Determine the [X, Y] coordinate at the center of the cell enclosing the given text.  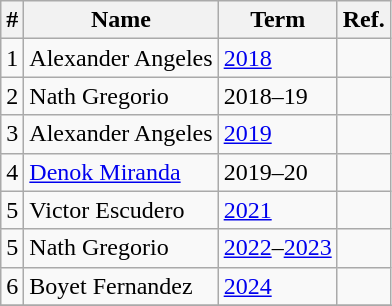
6 [12, 286]
Boyet Fernandez [121, 286]
Denok Miranda [121, 172]
2018 [278, 58]
2019 [278, 134]
Term [278, 20]
2018–19 [278, 96]
Victor Escudero [121, 210]
1 [12, 58]
2019–20 [278, 172]
3 [12, 134]
Name [121, 20]
4 [12, 172]
Ref. [364, 20]
# [12, 20]
2 [12, 96]
2022–2023 [278, 248]
2021 [278, 210]
2024 [278, 286]
